Capture the cell that displays the provided text and extract its (X, Y) central coordinate. 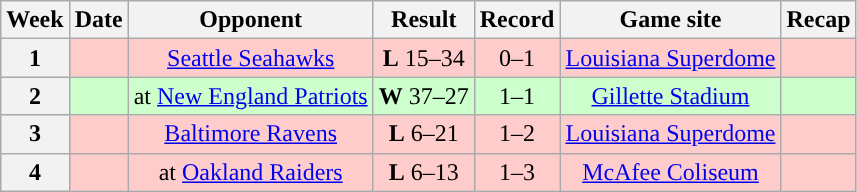
1–2 (517, 134)
4 (35, 172)
L 6–21 (424, 134)
L 15–34 (424, 58)
Gillette Stadium (670, 96)
2 (35, 96)
Game site (670, 20)
McAfee Coliseum (670, 172)
Recap (818, 20)
at New England Patriots (250, 96)
3 (35, 134)
Week (35, 20)
Seattle Seahawks (250, 58)
W 37–27 (424, 96)
Baltimore Ravens (250, 134)
L 6–13 (424, 172)
Opponent (250, 20)
1–3 (517, 172)
Result (424, 20)
1–1 (517, 96)
1 (35, 58)
0–1 (517, 58)
Record (517, 20)
at Oakland Raiders (250, 172)
Date (98, 20)
